For the text-containing cell, return its midpoint in (X, Y) coordinate format. 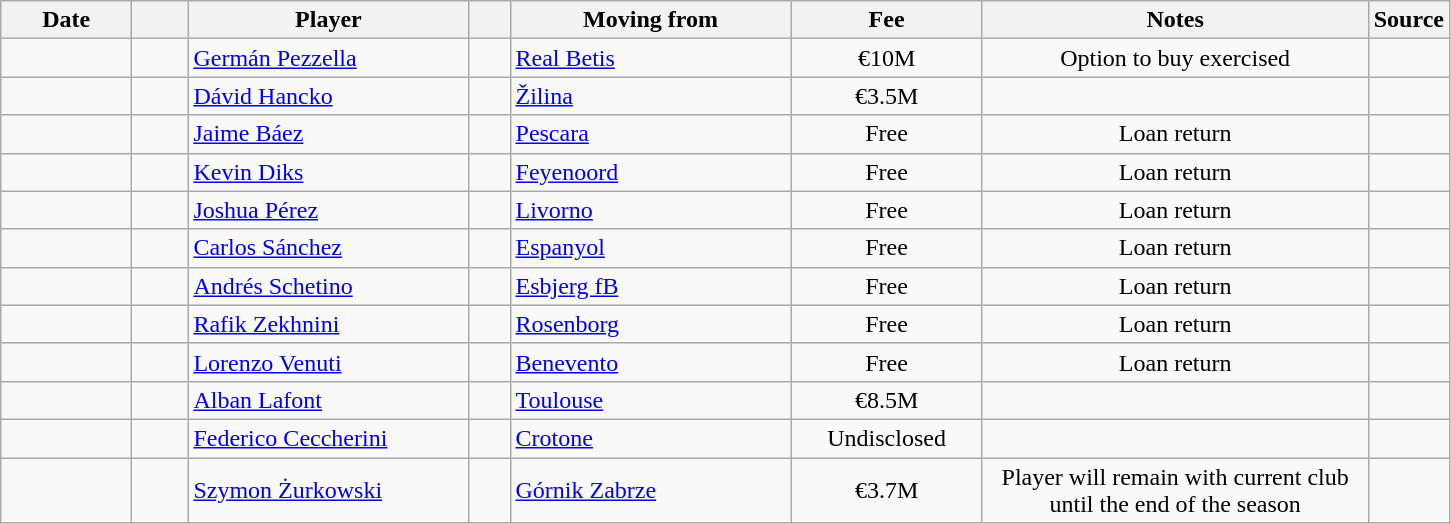
Moving from (650, 20)
Rafik Zekhnini (328, 324)
Górnik Zabrze (650, 490)
Feyenoord (650, 172)
Fee (886, 20)
€3.7M (886, 490)
Alban Lafont (328, 400)
Undisclosed (886, 438)
Andrés Schetino (328, 286)
Option to buy exercised (1175, 58)
Benevento (650, 362)
€10M (886, 58)
€3.5M (886, 96)
Germán Pezzella (328, 58)
Source (1408, 20)
€8.5M (886, 400)
Real Betis (650, 58)
Szymon Żurkowski (328, 490)
Dávid Hancko (328, 96)
Crotone (650, 438)
Pescara (650, 134)
Esbjerg fB (650, 286)
Espanyol (650, 248)
Federico Ceccherini (328, 438)
Notes (1175, 20)
Joshua Pérez (328, 210)
Livorno (650, 210)
Player (328, 20)
Date (66, 20)
Toulouse (650, 400)
Jaime Báez (328, 134)
Lorenzo Venuti (328, 362)
Kevin Diks (328, 172)
Rosenborg (650, 324)
Carlos Sánchez (328, 248)
Player will remain with current club until the end of the season (1175, 490)
Žilina (650, 96)
